Search for the cell housing the specified text and yield its [X, Y] center coordinate. 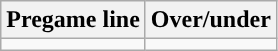
Pregame line [74, 20]
Over/under [210, 20]
